Search for the cell housing the specified text and yield its [x, y] center coordinate. 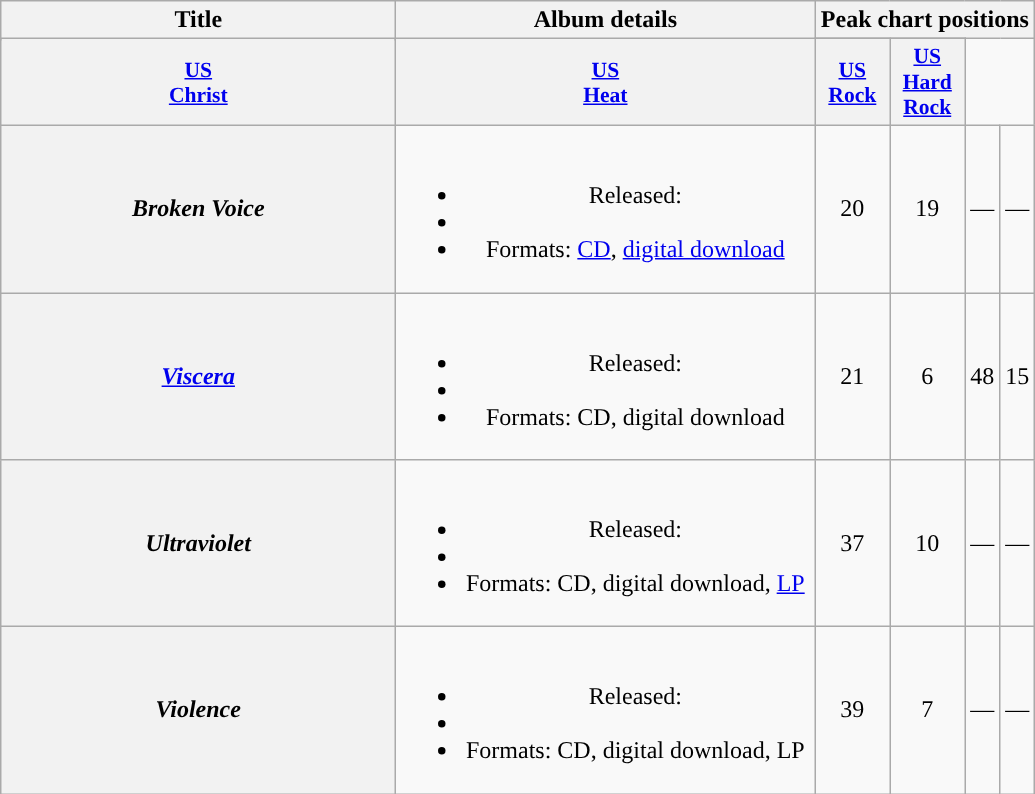
USHeat [606, 82]
6 [928, 376]
Viscera [198, 376]
15 [1018, 376]
19 [928, 208]
39 [852, 710]
7 [928, 710]
Peak chart positions [925, 20]
USRock [852, 82]
USHardRock [928, 82]
20 [852, 208]
USChrist [198, 82]
21 [852, 376]
Album details [606, 20]
Broken Voice [198, 208]
Violence [198, 710]
Title [198, 20]
37 [852, 544]
Ultraviolet [198, 544]
48 [982, 376]
10 [928, 544]
